Pinpoint the cell where the given text exists, returning its (X, Y) midpoint coordinate. 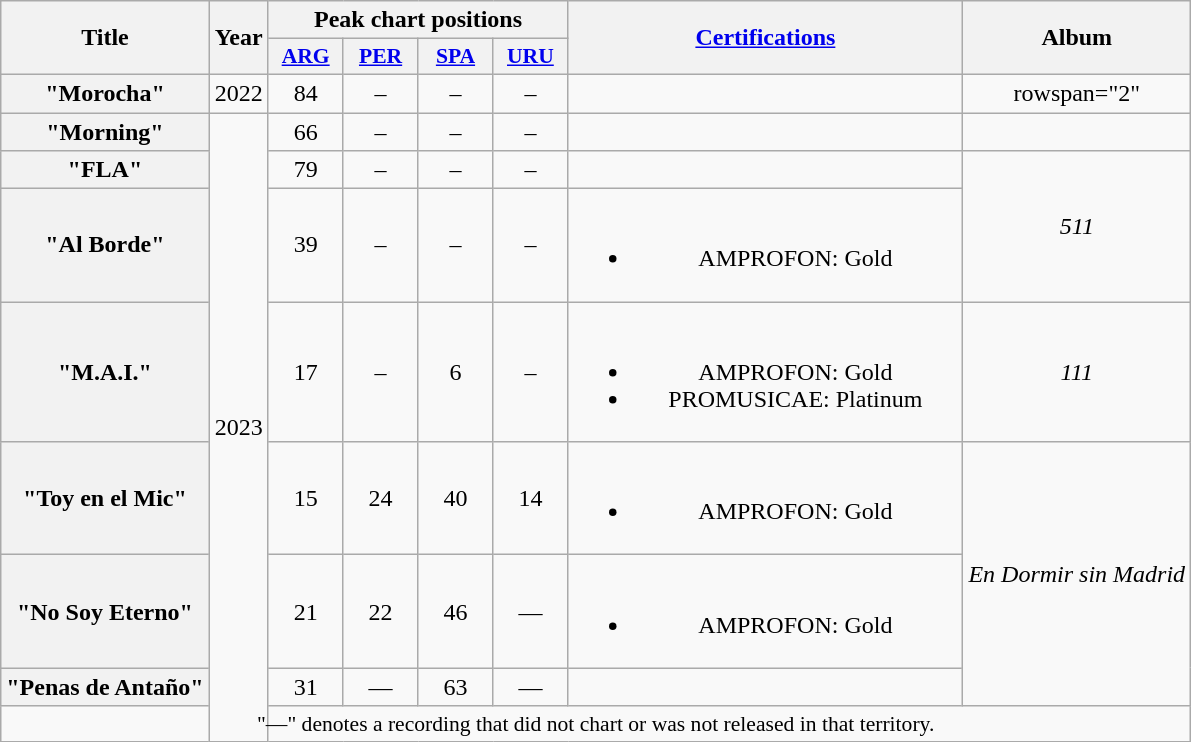
rowspan="2" (1077, 93)
17 (306, 372)
"Morning" (105, 131)
"Morocha" (105, 93)
14 (530, 498)
66 (306, 131)
SPA (456, 57)
Year (238, 38)
79 (306, 170)
En Dormir sin Madrid (1077, 574)
511 (1077, 226)
AMPROFON: GoldPROMUSICAE: Platinum (766, 372)
6 (456, 372)
2023 (238, 426)
84 (306, 93)
"Al Borde" (105, 246)
46 (456, 612)
Album (1077, 38)
63 (456, 687)
39 (306, 246)
21 (306, 612)
2022 (238, 93)
"No Soy Eterno" (105, 612)
22 (380, 612)
40 (456, 498)
"Penas de Antaño" (105, 687)
URU (530, 57)
"M.A.I." (105, 372)
24 (380, 498)
Peak chart positions (418, 20)
"FLA" (105, 170)
31 (306, 687)
111 (1077, 372)
Certifications (766, 38)
"Toy en el Mic" (105, 498)
Title (105, 38)
PER (380, 57)
15 (306, 498)
ARG (306, 57)
"—" denotes a recording that did not chart or was not released in that territory. (596, 724)
